Determine the (X, Y) coordinate at the center of the cell enclosing the given text.  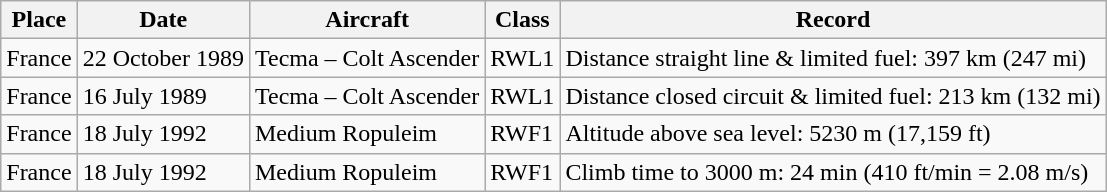
Distance straight line & limited fuel: 397 km (247 mi) (833, 58)
Record (833, 20)
Class (522, 20)
22 October 1989 (163, 58)
16 July 1989 (163, 96)
Altitude above sea level: 5230 m (17,159 ft) (833, 134)
Distance closed circuit & limited fuel: 213 km (132 mi) (833, 96)
Place (39, 20)
Date (163, 20)
Climb time to 3000 m: 24 min (410 ft/min = 2.08 m/s) (833, 172)
Aircraft (366, 20)
